Detect which cell encompasses the target text, then output its [X, Y] center coordinate. 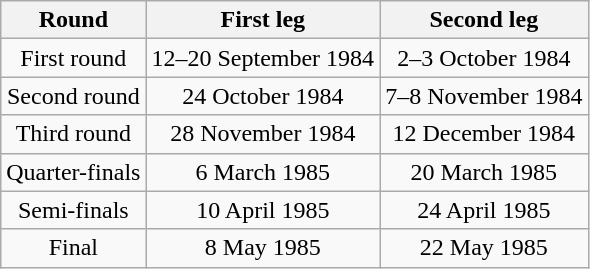
20 March 1985 [484, 172]
7–8 November 1984 [484, 96]
Second leg [484, 20]
24 October 1984 [263, 96]
Third round [74, 134]
Final [74, 248]
Second round [74, 96]
First leg [263, 20]
22 May 1985 [484, 248]
Round [74, 20]
8 May 1985 [263, 248]
28 November 1984 [263, 134]
10 April 1985 [263, 210]
12–20 September 1984 [263, 58]
24 April 1985 [484, 210]
6 March 1985 [263, 172]
Quarter-finals [74, 172]
First round [74, 58]
Semi-finals [74, 210]
12 December 1984 [484, 134]
2–3 October 1984 [484, 58]
